Pinpoint the cell where the given text exists, returning its (X, Y) midpoint coordinate. 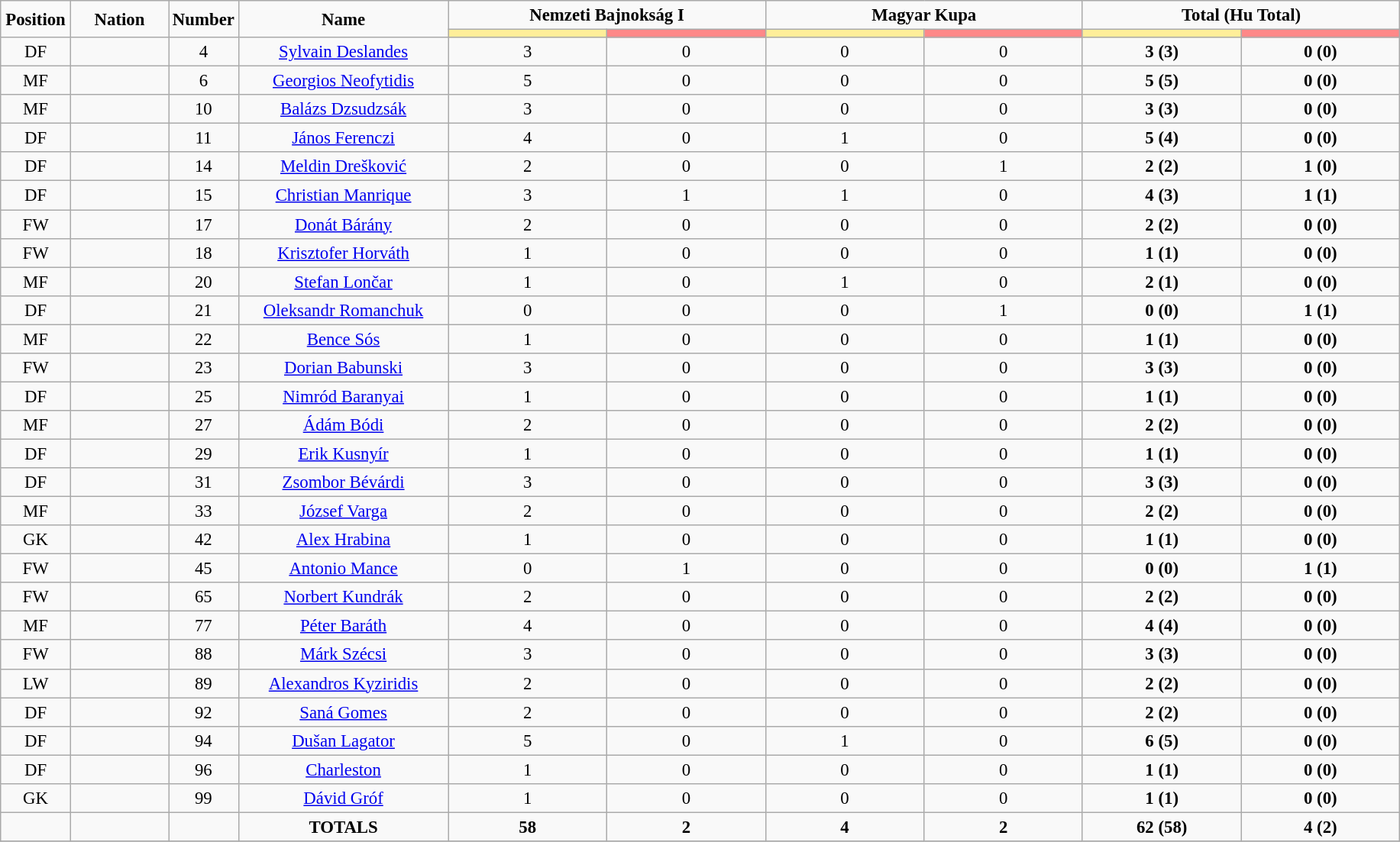
17 (204, 224)
62 (58) (1162, 827)
6 (204, 81)
Dušan Lagator (344, 740)
TOTALS (344, 827)
14 (204, 167)
88 (204, 655)
Nemzeti Bajnokság I (606, 15)
Balázs Dzsudzsák (344, 109)
99 (204, 798)
Name (344, 19)
Position (36, 19)
Sylvain Deslandes (344, 52)
4 (4) (1162, 626)
Krisztofer Horváth (344, 253)
Erik Kusnyír (344, 453)
Meldin Drešković (344, 167)
Alex Hrabina (344, 540)
65 (204, 597)
25 (204, 396)
János Ferenczi (344, 138)
15 (204, 195)
Georgios Neofytidis (344, 81)
31 (204, 482)
Christian Manrique (344, 195)
Péter Baráth (344, 626)
Dorian Babunski (344, 368)
Charleston (344, 769)
Oleksandr Romanchuk (344, 310)
Antonio Mance (344, 569)
18 (204, 253)
Márk Szécsi (344, 655)
21 (204, 310)
94 (204, 740)
45 (204, 569)
42 (204, 540)
Total (Hu Total) (1240, 15)
11 (204, 138)
Nimród Baranyai (344, 396)
Saná Gomes (344, 712)
77 (204, 626)
29 (204, 453)
92 (204, 712)
4 (3) (1162, 195)
10 (204, 109)
2 (1) (1162, 282)
Bence Sós (344, 339)
22 (204, 339)
5 (5) (1162, 81)
Dávid Gróf (344, 798)
33 (204, 511)
Stefan Lončar (344, 282)
89 (204, 683)
20 (204, 282)
Ádám Bódi (344, 425)
4 (2) (1321, 827)
Alexandros Kyziridis (344, 683)
5 (4) (1162, 138)
Donát Bárány (344, 224)
27 (204, 425)
Nation (119, 19)
Norbert Kundrák (344, 597)
Magyar Kupa (924, 15)
6 (5) (1162, 740)
58 (528, 827)
23 (204, 368)
LW (36, 683)
József Varga (344, 511)
Zsombor Bévárdi (344, 482)
96 (204, 769)
1 (0) (1321, 167)
Number (204, 19)
